For the text-containing cell, return its midpoint in (x, y) coordinate format. 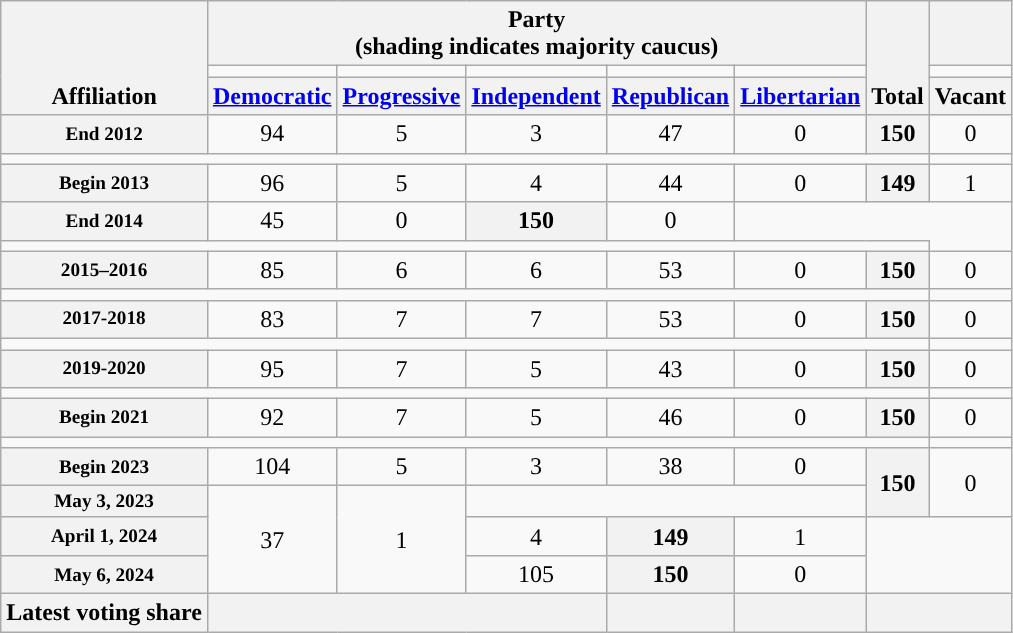
38 (670, 467)
Begin 2023 (104, 467)
End 2012 (104, 134)
Progressive (402, 96)
95 (272, 369)
Party (shading indicates majority caucus) (536, 34)
Latest voting share (104, 613)
2017-2018 (104, 319)
2019-2020 (104, 369)
46 (670, 418)
Begin 2021 (104, 418)
May 3, 2023 (104, 502)
Begin 2013 (104, 183)
Affiliation (104, 58)
Total (898, 58)
Independent (536, 96)
May 6, 2024 (104, 575)
Republican (670, 96)
94 (272, 134)
47 (670, 134)
96 (272, 183)
92 (272, 418)
44 (670, 183)
43 (670, 369)
Libertarian (800, 96)
Vacant (970, 96)
45 (272, 221)
105 (536, 575)
37 (272, 540)
83 (272, 319)
2015–2016 (104, 270)
Democratic (272, 96)
85 (272, 270)
April 1, 2024 (104, 536)
104 (272, 467)
End 2014 (104, 221)
